Search for the cell housing the specified text and yield its (X, Y) center coordinate. 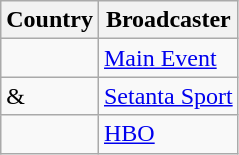
HBO (168, 134)
Setanta Sport (168, 96)
Broadcaster (168, 20)
Country (50, 20)
& (50, 96)
Main Event (168, 58)
